Detect which cell encompasses the target text, then output its (X, Y) center coordinate. 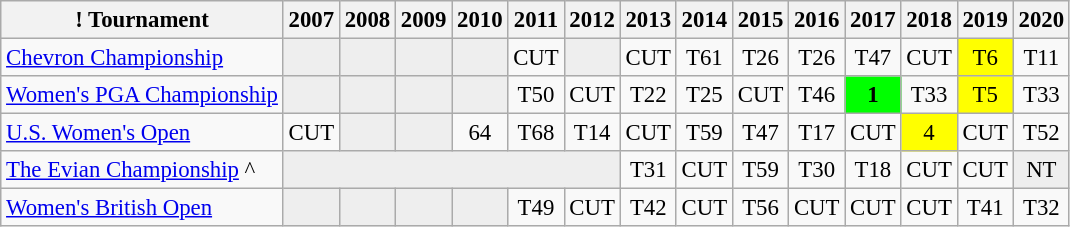
NT (1041, 170)
T5 (985, 95)
T61 (704, 58)
2008 (367, 20)
T25 (704, 95)
T68 (536, 133)
T17 (817, 133)
! Tournament (142, 20)
2011 (536, 20)
2007 (311, 20)
T30 (817, 170)
2009 (424, 20)
2013 (648, 20)
T50 (536, 95)
T49 (536, 208)
2019 (985, 20)
T6 (985, 58)
1 (873, 95)
2014 (704, 20)
T18 (873, 170)
T56 (760, 208)
Chevron Championship (142, 58)
2018 (929, 20)
T52 (1041, 133)
T32 (1041, 208)
2016 (817, 20)
T14 (592, 133)
2010 (480, 20)
U.S. Women's Open (142, 133)
T41 (985, 208)
64 (480, 133)
The Evian Championship ^ (142, 170)
2017 (873, 20)
T42 (648, 208)
T22 (648, 95)
Women's British Open (142, 208)
2020 (1041, 20)
2012 (592, 20)
T11 (1041, 58)
T31 (648, 170)
Women's PGA Championship (142, 95)
2015 (760, 20)
4 (929, 133)
T46 (817, 95)
